Output the (X, Y) coordinate of the center of the cell containing the given text.  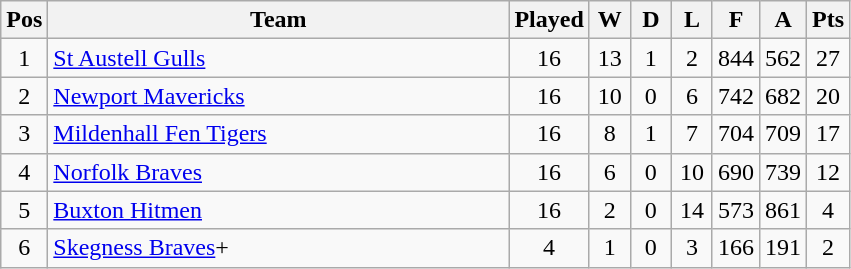
13 (610, 58)
191 (784, 248)
27 (828, 58)
Played (549, 20)
742 (736, 96)
7 (692, 134)
Team (278, 20)
Pos (24, 20)
739 (784, 172)
14 (692, 210)
166 (736, 248)
709 (784, 134)
5 (24, 210)
Skegness Braves+ (278, 248)
562 (784, 58)
8 (610, 134)
Buxton Hitmen (278, 210)
682 (784, 96)
17 (828, 134)
573 (736, 210)
690 (736, 172)
L (692, 20)
20 (828, 96)
704 (736, 134)
Newport Mavericks (278, 96)
Norfolk Braves (278, 172)
F (736, 20)
Mildenhall Fen Tigers (278, 134)
Pts (828, 20)
St Austell Gulls (278, 58)
844 (736, 58)
12 (828, 172)
W (610, 20)
861 (784, 210)
D (650, 20)
A (784, 20)
